Extract the [X, Y] coordinate from the center of the cell holding the provided text.  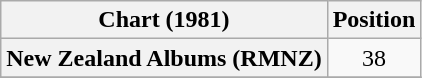
New Zealand Albums (RMNZ) [164, 58]
Position [374, 20]
38 [374, 58]
Chart (1981) [164, 20]
